Search for the cell housing the specified text and yield its (X, Y) center coordinate. 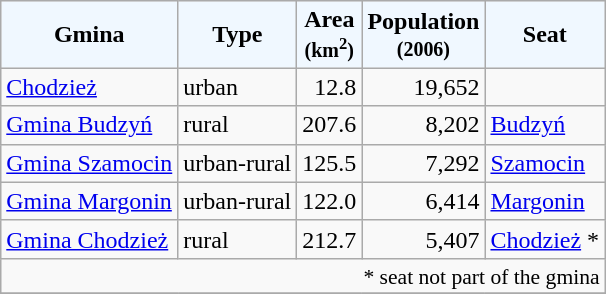
122.0 (330, 201)
* seat not part of the gmina (303, 276)
6,414 (424, 201)
5,407 (424, 239)
urban (238, 87)
19,652 (424, 87)
8,202 (424, 125)
Gmina Szamocin (90, 163)
125.5 (330, 163)
12.8 (330, 87)
Gmina Margonin (90, 201)
Gmina Chodzież (90, 239)
Area(km2) (330, 34)
Seat (545, 34)
Type (238, 34)
Gmina (90, 34)
Chodzież * (545, 239)
Population(2006) (424, 34)
Margonin (545, 201)
212.7 (330, 239)
Szamocin (545, 163)
7,292 (424, 163)
207.6 (330, 125)
Chodzież (90, 87)
Budzyń (545, 125)
Gmina Budzyń (90, 125)
